Pinpoint the cell where the given text exists, returning its (X, Y) midpoint coordinate. 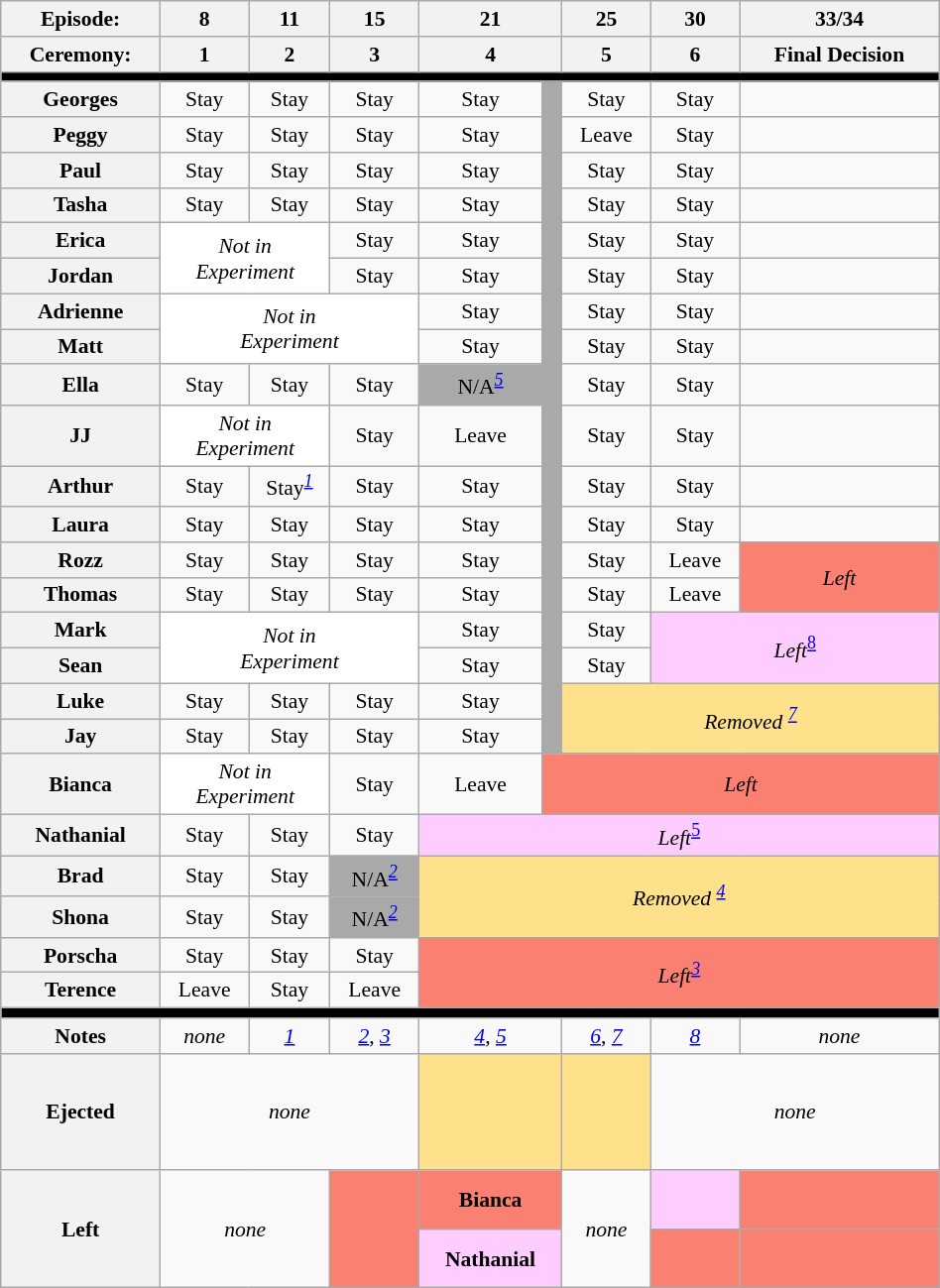
N/A5 (480, 385)
Jordan (81, 277)
2 (290, 55)
6 (695, 55)
Ceremony: (81, 55)
Terence (81, 991)
11 (290, 19)
Luke (81, 701)
Mark (81, 631)
Laura (81, 525)
5 (607, 55)
Shona (81, 916)
Final Decision (840, 55)
21 (490, 19)
Matt (81, 347)
Erica (81, 241)
Episode: (81, 19)
4, 5 (490, 1036)
Ella (81, 385)
Left3 (678, 974)
JJ (81, 436)
Ejected (81, 1112)
Adrienne (81, 311)
15 (375, 19)
Left8 (795, 648)
6, 7 (607, 1036)
Removed 7 (752, 718)
Stay1 (290, 486)
Porscha (81, 956)
30 (695, 19)
Georges (81, 100)
33/34 (840, 19)
Brad (81, 877)
Paul (81, 171)
Removed 4 (678, 896)
Arthur (81, 486)
2, 3 (375, 1036)
Jay (81, 737)
Notes (81, 1036)
Left5 (678, 835)
Tasha (81, 205)
Thomas (81, 596)
3 (375, 55)
Sean (81, 666)
Rozz (81, 560)
25 (607, 19)
4 (490, 55)
Peggy (81, 135)
